For the text-containing cell, return its midpoint in [x, y] coordinate format. 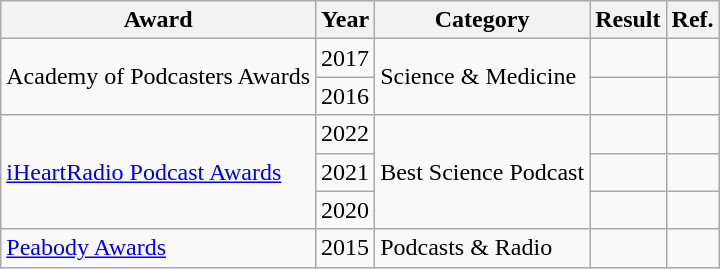
Best Science Podcast [482, 172]
2016 [346, 96]
Science & Medicine [482, 77]
Peabody Awards [158, 248]
2022 [346, 134]
2017 [346, 58]
Award [158, 20]
iHeartRadio Podcast Awards [158, 172]
2020 [346, 210]
2015 [346, 248]
Result [628, 20]
Podcasts & Radio [482, 248]
Ref. [692, 20]
2021 [346, 172]
Academy of Podcasters Awards [158, 77]
Year [346, 20]
Category [482, 20]
